Detect which cell encompasses the target text, then output its [X, Y] center coordinate. 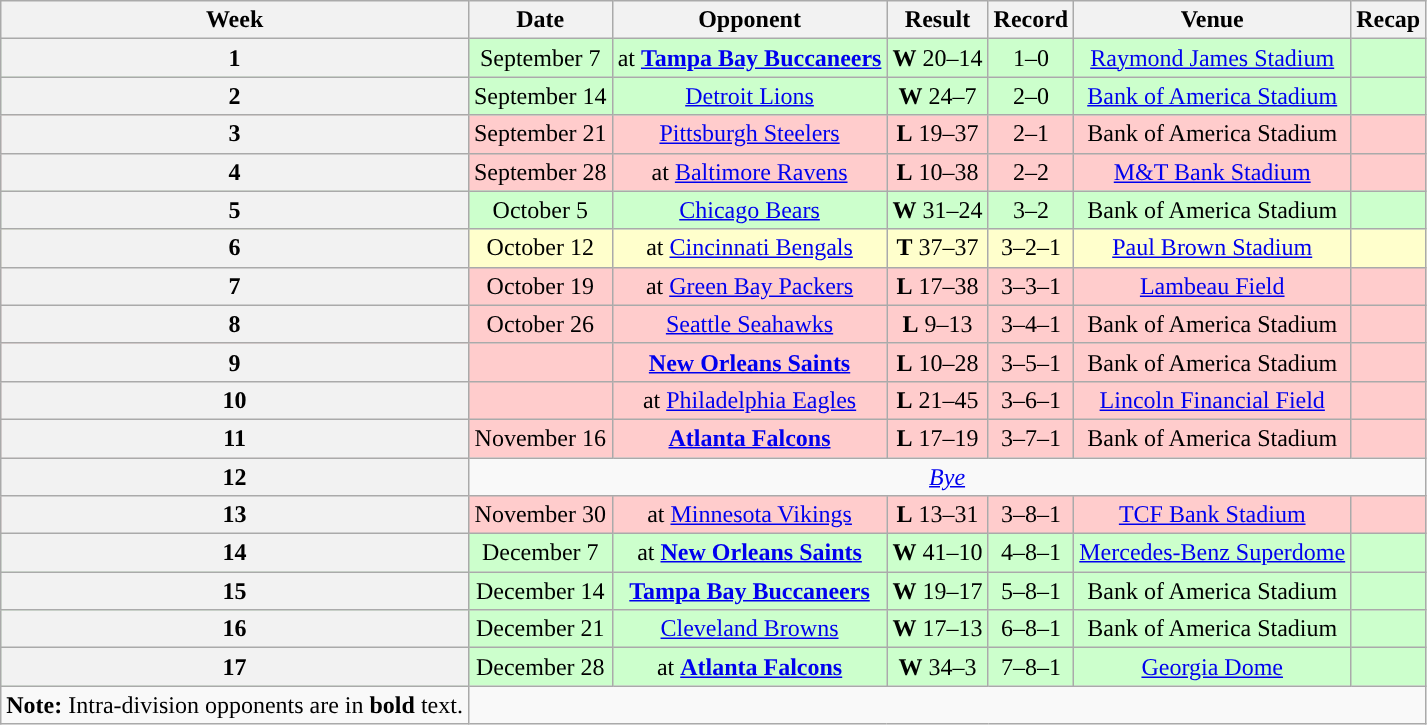
4 [235, 172]
3–3–1 [1031, 286]
Chicago Bears [750, 210]
Record [1031, 20]
TCF Bank Stadium [1212, 515]
11 [235, 438]
3–2 [1031, 210]
W 34–3 [938, 667]
Lambeau Field [1212, 286]
T 37–37 [938, 248]
Bye [946, 477]
at Atlanta Falcons [750, 667]
Detroit Lions [750, 96]
at Baltimore Ravens [750, 172]
Paul Brown Stadium [1212, 248]
Mercedes-Benz Superdome [1212, 553]
Tampa Bay Buccaneers [750, 591]
W 17–13 [938, 629]
8 [235, 324]
4–8–1 [1031, 553]
2–0 [1031, 96]
2 [235, 96]
7–8–1 [1031, 667]
L 13–31 [938, 515]
W 41–10 [938, 553]
Cleveland Browns [750, 629]
L 9–13 [938, 324]
15 [235, 591]
October 5 [540, 210]
September 28 [540, 172]
M&T Bank Stadium [1212, 172]
1–0 [1031, 58]
3 [235, 134]
L 17–19 [938, 438]
3–8–1 [1031, 515]
December 21 [540, 629]
September 7 [540, 58]
13 [235, 515]
3–5–1 [1031, 362]
3–6–1 [1031, 400]
5–8–1 [1031, 591]
at Philadelphia Eagles [750, 400]
October 26 [540, 324]
at Green Bay Packers [750, 286]
Lincoln Financial Field [1212, 400]
December 14 [540, 591]
Atlanta Falcons [750, 438]
W 20–14 [938, 58]
November 16 [540, 438]
L 10–28 [938, 362]
October 19 [540, 286]
2–2 [1031, 172]
December 7 [540, 553]
3–7–1 [1031, 438]
5 [235, 210]
at Cincinnati Bengals [750, 248]
12 [235, 477]
October 12 [540, 248]
September 21 [540, 134]
New Orleans Saints [750, 362]
W 24–7 [938, 96]
14 [235, 553]
Pittsburgh Steelers [750, 134]
Raymond James Stadium [1212, 58]
17 [235, 667]
Date [540, 20]
16 [235, 629]
W 31–24 [938, 210]
Opponent [750, 20]
10 [235, 400]
Georgia Dome [1212, 667]
at Tampa Bay Buccaneers [750, 58]
L 21–45 [938, 400]
Venue [1212, 20]
L 19–37 [938, 134]
W 19–17 [938, 591]
L 17–38 [938, 286]
Recap [1388, 20]
3–4–1 [1031, 324]
3–2–1 [1031, 248]
November 30 [540, 515]
at New Orleans Saints [750, 553]
Week [235, 20]
2–1 [1031, 134]
September 14 [540, 96]
1 [235, 58]
December 28 [540, 667]
at Minnesota Vikings [750, 515]
7 [235, 286]
Note: Intra-division opponents are in bold text. [235, 705]
6 [235, 248]
6–8–1 [1031, 629]
9 [235, 362]
Seattle Seahawks [750, 324]
L 10–38 [938, 172]
Result [938, 20]
